Detect which cell encompasses the target text, then output its [X, Y] center coordinate. 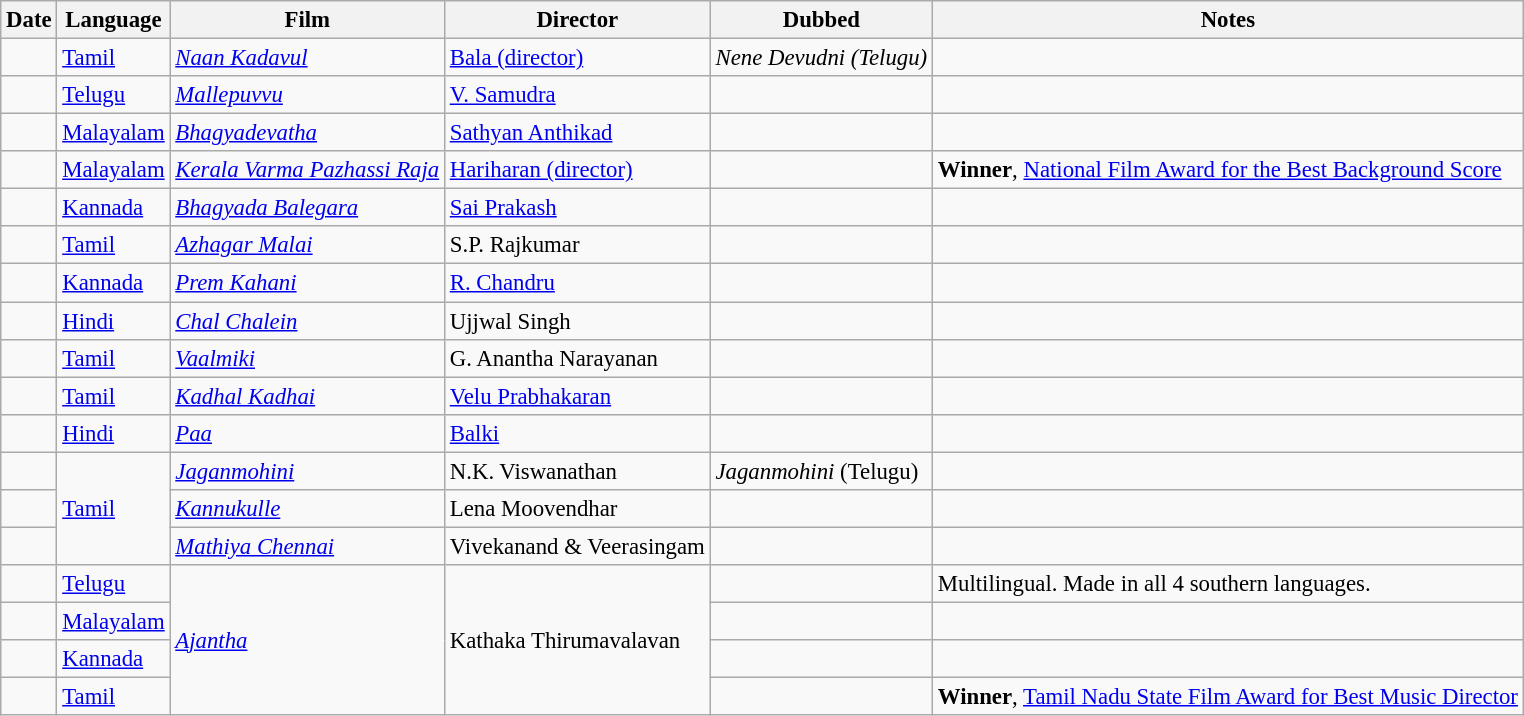
Dubbed [821, 20]
Kadhal Kadhai [307, 396]
Chal Chalein [307, 321]
Kannukulle [307, 509]
Jaganmohini [307, 471]
Notes [1228, 20]
Multilingual. Made in all 4 southern languages. [1228, 584]
Kathaka Thirumavalavan [577, 640]
Ujjwal Singh [577, 321]
Vaalmiki [307, 358]
Jaganmohini (Telugu) [821, 471]
Hariharan (director) [577, 170]
Kerala Varma Pazhassi Raja [307, 170]
Paa [307, 433]
Director [577, 20]
Nene Devudni (Telugu) [821, 58]
Prem Kahani [307, 283]
Language [114, 20]
N.K. Viswanathan [577, 471]
Film [307, 20]
Sathyan Anthikad [577, 133]
Mathiya Chennai [307, 546]
Sai Prakash [577, 208]
Velu Prabhakaran [577, 396]
R. Chandru [577, 283]
Bala (director) [577, 58]
Lena Moovendhar [577, 509]
Vivekanand & Veerasingam [577, 546]
Naan Kadavul [307, 58]
Mallepuvvu [307, 95]
V. Samudra [577, 95]
Winner, National Film Award for the Best Background Score [1228, 170]
Bhagyada Balegara [307, 208]
G. Anantha Narayanan [577, 358]
Ajantha [307, 640]
Bhagyadevatha [307, 133]
Azhagar Malai [307, 245]
S.P. Rajkumar [577, 245]
Balki [577, 433]
Date [29, 20]
Winner, Tamil Nadu State Film Award for Best Music Director [1228, 697]
